Determine the (X, Y) coordinate at the center of the cell enclosing the given text.  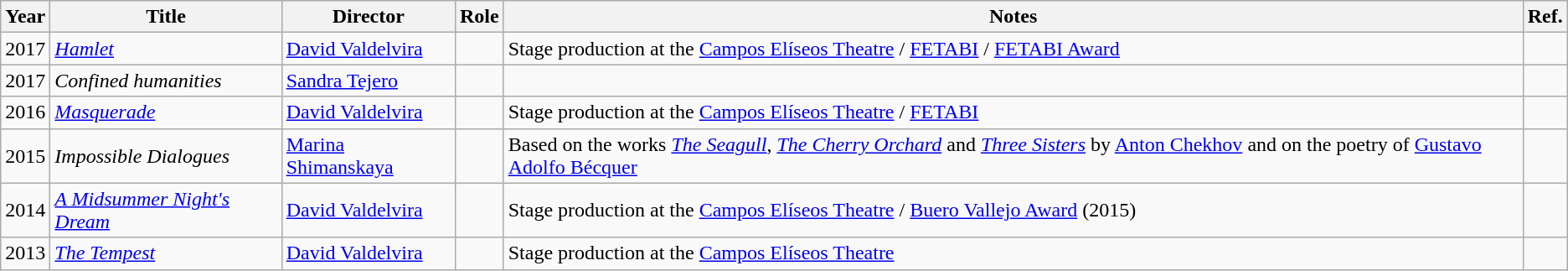
2016 (25, 112)
Marina Shimanskaya (369, 156)
Year (25, 17)
Hamlet (166, 49)
Based on the works The Seagull, The Cherry Orchard and Three Sisters by Anton Chekhov and on the poetry of Gustavo Adolfo Bécquer (1014, 156)
2014 (25, 210)
Impossible Dialogues (166, 156)
A Midsummer Night's Dream (166, 210)
2015 (25, 156)
Stage production at the Campos Elíseos Theatre / FETABI (1014, 112)
Director (369, 17)
Stage production at the Campos Elíseos Theatre / Buero Vallejo Award (2015) (1014, 210)
Ref. (1545, 17)
2013 (25, 253)
Title (166, 17)
Stage production at the Campos Elíseos Theatre (1014, 253)
Notes (1014, 17)
Role (479, 17)
Stage production at the Campos Elíseos Theatre / FETABI / FETABI Award (1014, 49)
Masquerade (166, 112)
The Tempest (166, 253)
Sandra Tejero (369, 81)
Confined humanities (166, 81)
